Output the [x, y] coordinate of the center of the cell containing the given text.  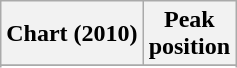
Chart (2010) [72, 34]
Peak position [189, 34]
